Capture the cell that displays the provided text and extract its (X, Y) central coordinate. 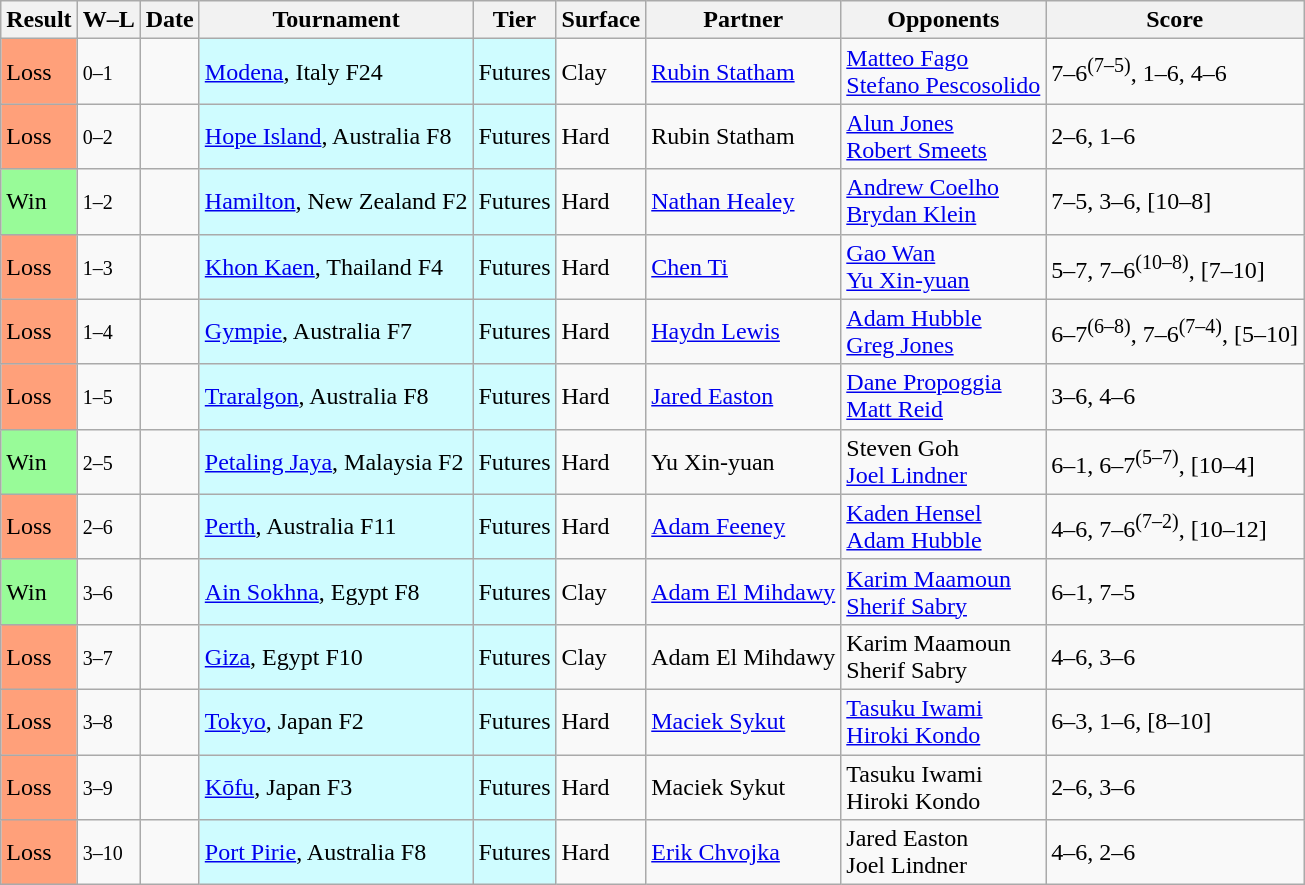
6–7(6–8), 7–6(7–4), [5–10] (1175, 332)
Hope Island, Australia F8 (336, 136)
1–4 (108, 332)
1–2 (108, 202)
2–5 (108, 462)
2–6, 1–6 (1175, 136)
Nathan Healey (744, 202)
Chen Ti (744, 266)
3–10 (108, 852)
Gympie, Australia F7 (336, 332)
3–7 (108, 656)
Perth, Australia F11 (336, 526)
3–9 (108, 786)
Adam Hubble Greg Jones (944, 332)
6–3, 1–6, [8–10] (1175, 722)
Port Pirie, Australia F8 (336, 852)
6–1, 6–7(5–7), [10–4] (1175, 462)
Gao Wan Yu Xin-yuan (944, 266)
Giza, Egypt F10 (336, 656)
4–6, 2–6 (1175, 852)
Yu Xin-yuan (744, 462)
Tier (514, 20)
7–6(7–5), 1–6, 4–6 (1175, 72)
1–5 (108, 396)
Erik Chvojka (744, 852)
Andrew Coelho Brydan Klein (944, 202)
2–6, 3–6 (1175, 786)
6–1, 7–5 (1175, 592)
Kōfu, Japan F3 (336, 786)
Score (1175, 20)
Haydn Lewis (744, 332)
Kaden Hensel Adam Hubble (944, 526)
3–8 (108, 722)
Petaling Jaya, Malaysia F2 (336, 462)
Matteo Fago Stefano Pescosolido (944, 72)
Partner (744, 20)
7–5, 3–6, [10–8] (1175, 202)
1–3 (108, 266)
Traralgon, Australia F8 (336, 396)
2–6 (108, 526)
0–2 (108, 136)
Ain Sokhna, Egypt F8 (336, 592)
3–6, 4–6 (1175, 396)
Hamilton, New Zealand F2 (336, 202)
Surface (601, 20)
Jared Easton Joel Lindner (944, 852)
Opponents (944, 20)
Adam Feeney (744, 526)
Result (39, 20)
4–6, 3–6 (1175, 656)
0–1 (108, 72)
Date (170, 20)
W–L (108, 20)
Tournament (336, 20)
Alun Jones Robert Smeets (944, 136)
Dane Propoggia Matt Reid (944, 396)
Tokyo, Japan F2 (336, 722)
Modena, Italy F24 (336, 72)
5–7, 7–6(10–8), [7–10] (1175, 266)
Steven Goh Joel Lindner (944, 462)
Khon Kaen, Thailand F4 (336, 266)
3–6 (108, 592)
4–6, 7–6(7–2), [10–12] (1175, 526)
Jared Easton (744, 396)
